Scan for the cell matching the given text and deliver its (x, y) coordinate at center. 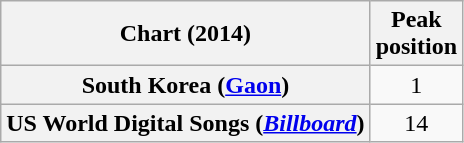
US World Digital Songs (Billboard) (186, 123)
1 (416, 85)
14 (416, 123)
Peakposition (416, 34)
Chart (2014) (186, 34)
South Korea (Gaon) (186, 85)
